Find where the given text appears and provide that cell's center as [X, Y] coordinate. 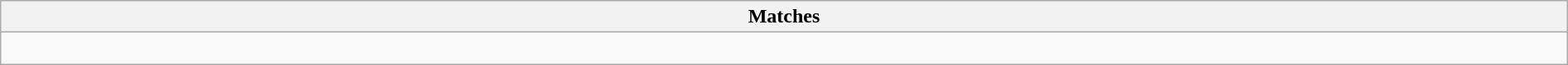
Matches [784, 17]
